For the text-containing cell, return its midpoint in [x, y] coordinate format. 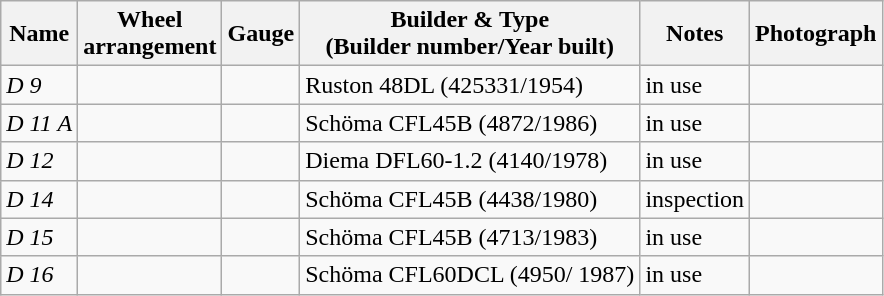
Wheelarrangement [150, 34]
Photograph [816, 34]
Name [40, 34]
Diema DFL60-1.2 (4140/1978) [470, 161]
Ruston 48DL (425331/1954) [470, 85]
D 11 A [40, 123]
Schöma CFL60DCL (4950/ 1987) [470, 275]
Schöma CFL45B (4713/1983) [470, 237]
D 14 [40, 199]
inspection [695, 199]
D 12 [40, 161]
Schöma CFL45B (4438/1980) [470, 199]
Schöma CFL45B (4872/1986) [470, 123]
Gauge [261, 34]
Notes [695, 34]
Builder & Type(Builder number/Year built) [470, 34]
D 16 [40, 275]
D 9 [40, 85]
D 15 [40, 237]
